Return (X, Y) of the center of cell containing provided text 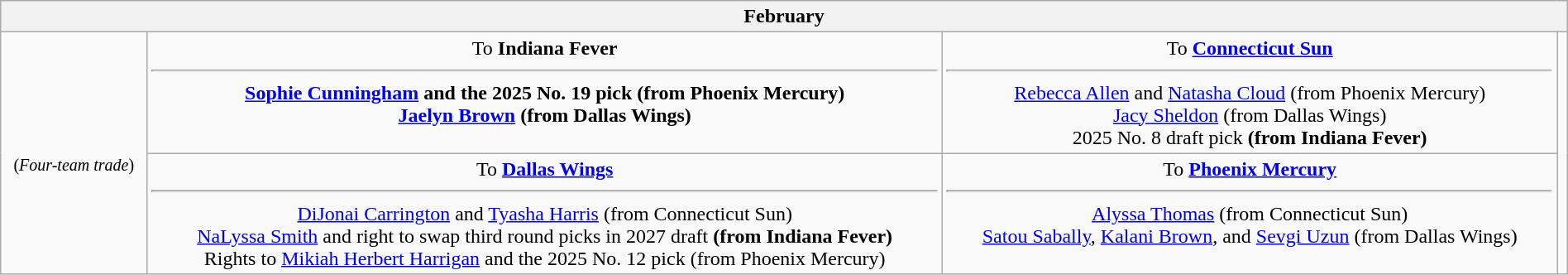
To Indiana FeverSophie Cunningham and the 2025 No. 19 pick (from Phoenix Mercury)Jaelyn Brown (from Dallas Wings) (545, 93)
February (784, 17)
To Phoenix MercuryAlyssa Thomas (from Connecticut Sun) Satou Sabally, Kalani Brown, and Sevgi Uzun (from Dallas Wings) (1250, 214)
(Four-team trade) (74, 153)
To Connecticut SunRebecca Allen and Natasha Cloud (from Phoenix Mercury)Jacy Sheldon (from Dallas Wings)2025 No. 8 draft pick (from Indiana Fever) (1250, 93)
